Determine the (x, y) coordinate at the center of the cell enclosing the given text.  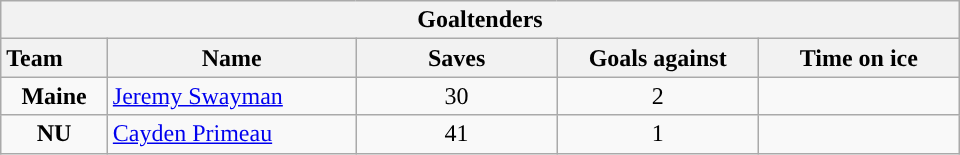
Jeremy Swayman (232, 96)
Goaltenders (480, 20)
Saves (456, 58)
Goals against (658, 58)
41 (456, 134)
NU (54, 134)
Name (232, 58)
1 (658, 134)
Cayden Primeau (232, 134)
2 (658, 96)
Maine (54, 96)
30 (456, 96)
Time on ice (858, 58)
Team (54, 58)
